Return (x, y) of the center of cell containing provided text 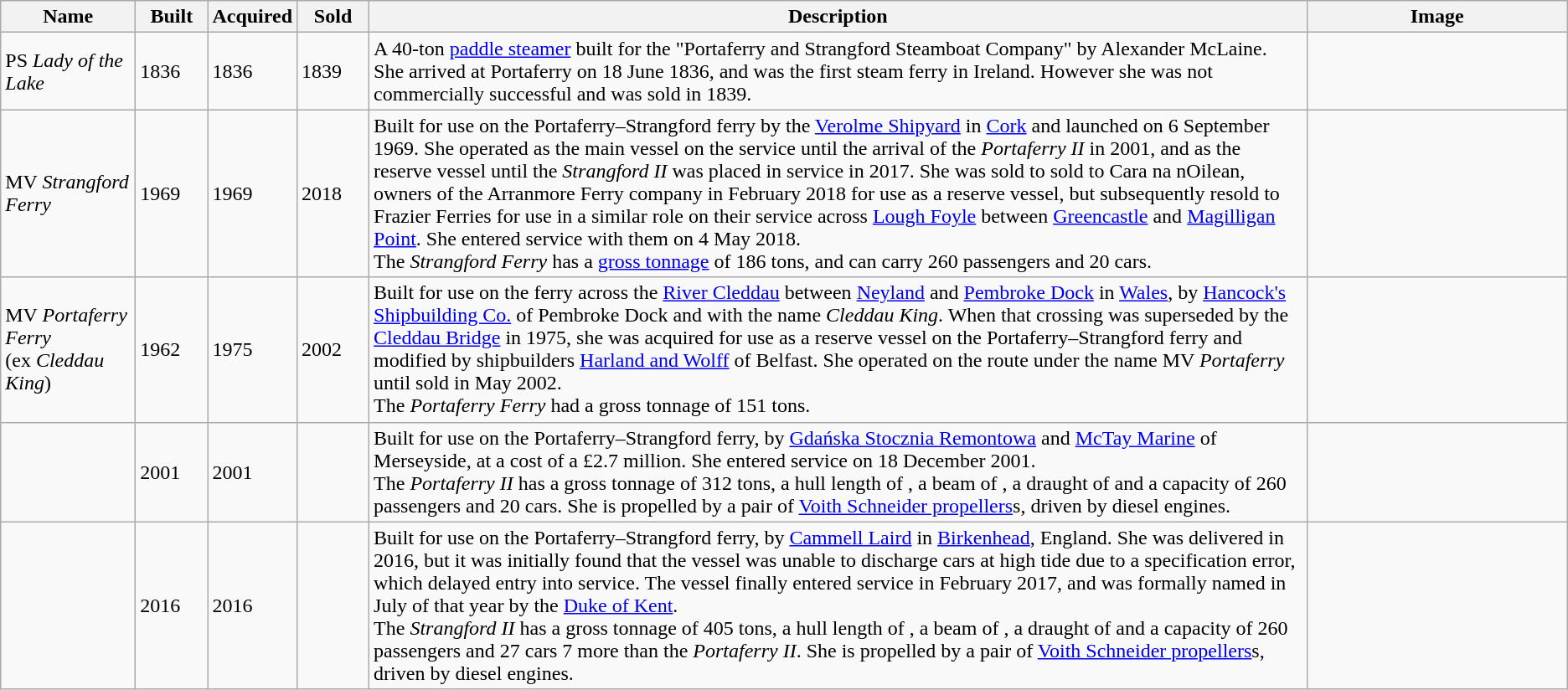
Acquired (253, 17)
Image (1437, 17)
2018 (333, 193)
2002 (333, 350)
Name (69, 17)
Description (838, 17)
1962 (172, 350)
PS Lady of the Lake (69, 71)
Sold (333, 17)
MV Strangford Ferry (69, 193)
MV Portaferry Ferry(ex Cleddau King) (69, 350)
Built (172, 17)
1839 (333, 71)
1975 (253, 350)
